Provide the (X, Y) coordinate of the cell's center where the given text is located.  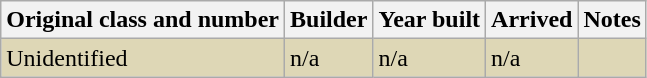
Notes (612, 20)
Builder (329, 20)
Arrived (532, 20)
Year built (430, 20)
Unidentified (143, 58)
Original class and number (143, 20)
